Pinpoint the cell where the given text exists, returning its [X, Y] midpoint coordinate. 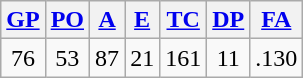
.130 [276, 58]
21 [142, 58]
161 [184, 58]
76 [23, 58]
87 [108, 58]
11 [228, 58]
FA [276, 20]
53 [67, 58]
TC [184, 20]
DP [228, 20]
PO [67, 20]
E [142, 20]
GP [23, 20]
A [108, 20]
